Search for the cell housing the specified text and yield its (x, y) center coordinate. 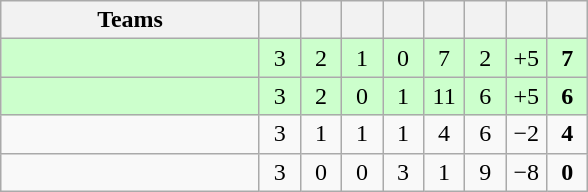
−8 (526, 172)
9 (486, 172)
Teams (130, 20)
−2 (526, 134)
11 (444, 96)
